Identify which cell holds the provided text, then report its [x, y] central coordinate. 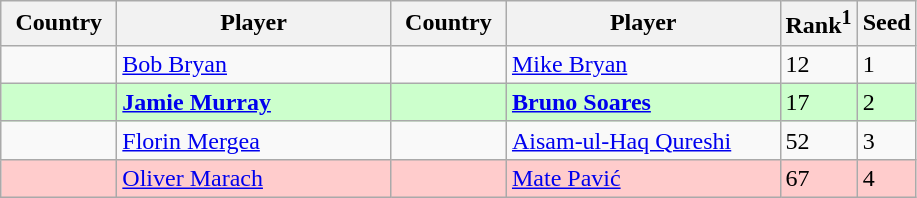
17 [818, 102]
67 [818, 178]
4 [886, 178]
Jamie Murray [254, 102]
2 [886, 102]
Seed [886, 24]
Oliver Marach [254, 178]
Aisam-ul-Haq Qureshi [643, 140]
3 [886, 140]
Florin Mergea [254, 140]
Bruno Soares [643, 102]
1 [886, 64]
Bob Bryan [254, 64]
Rank1 [818, 24]
12 [818, 64]
Mike Bryan [643, 64]
52 [818, 140]
Mate Pavić [643, 178]
